Return (X, Y) of the center of cell containing provided text 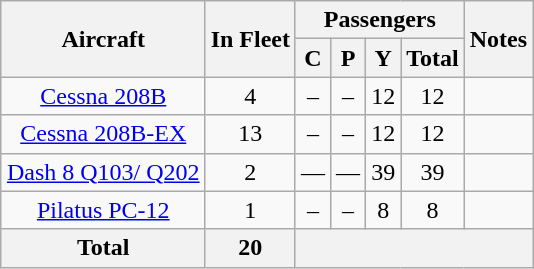
1 (250, 210)
Notes (498, 39)
Pilatus PC-12 (103, 210)
2 (250, 172)
Dash 8 Q103/ Q202 (103, 172)
In Fleet (250, 39)
Y (384, 58)
Passengers (380, 20)
P (348, 58)
4 (250, 96)
Cessna 208B-EX (103, 134)
Cessna 208B (103, 96)
20 (250, 248)
Aircraft (103, 39)
13 (250, 134)
C (312, 58)
